Pinpoint the cell where the given text exists, returning its (X, Y) midpoint coordinate. 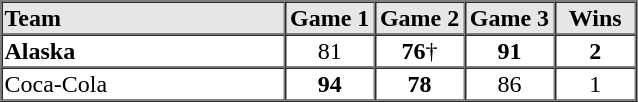
2 (595, 50)
86 (509, 84)
Coca-Cola (144, 84)
1 (595, 84)
76† (420, 50)
94 (330, 84)
Alaska (144, 50)
81 (330, 50)
Game 1 (330, 18)
Wins (595, 18)
78 (420, 84)
Game 3 (509, 18)
Game 2 (420, 18)
91 (509, 50)
Team (144, 18)
